Identify which cell holds the provided text, then report its (X, Y) central coordinate. 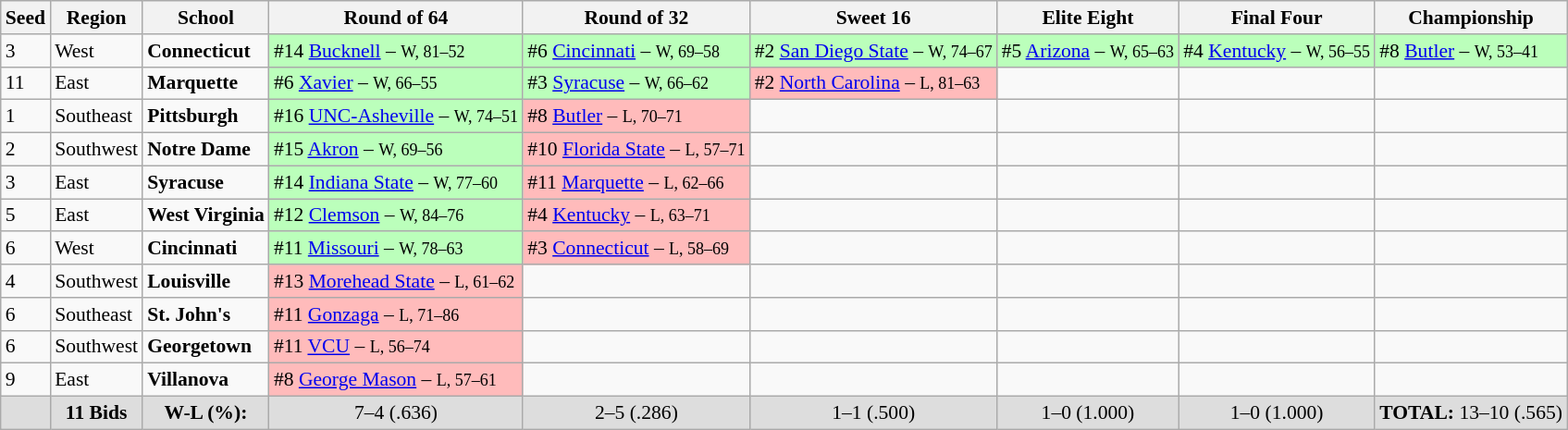
#2 North Carolina – L, 81–63 (873, 83)
#14 Indiana State – W, 77–60 (396, 182)
Connecticut (205, 51)
Sweet 16 (873, 18)
2 (26, 150)
1 (26, 117)
#8 Butler – W, 53–41 (1471, 51)
#15 Akron – W, 69–56 (396, 150)
#6 Xavier – W, 66–55 (396, 83)
Round of 64 (396, 18)
#5 Arizona – W, 65–63 (1088, 51)
St. John's (205, 314)
Louisville (205, 281)
Region (96, 18)
11 (26, 83)
#12 Clemson – W, 84–76 (396, 215)
1–1 (.500) (873, 413)
#11 Marquette – L, 62–66 (636, 182)
9 (26, 380)
Championship (1471, 18)
Seed (26, 18)
#11 Missouri – W, 78–63 (396, 249)
Round of 32 (636, 18)
7–4 (.636) (396, 413)
#10 Florida State – L, 57–71 (636, 150)
#6 Cincinnati – W, 69–58 (636, 51)
#11 Gonzaga – L, 71–86 (396, 314)
#4 Kentucky – W, 56–55 (1277, 51)
Cincinnati (205, 249)
School (205, 18)
#2 San Diego State – W, 74–67 (873, 51)
Marquette (205, 83)
Notre Dame (205, 150)
West Virginia (205, 215)
#11 VCU – L, 56–74 (396, 347)
#3 Connecticut – L, 58–69 (636, 249)
#14 Bucknell – W, 81–52 (396, 51)
#3 Syracuse – W, 66–62 (636, 83)
TOTAL: 13–10 (.565) (1471, 413)
Syracuse (205, 182)
Georgetown (205, 347)
Final Four (1277, 18)
#8 Butler – L, 70–71 (636, 117)
2–5 (.286) (636, 413)
11 Bids (96, 413)
Pittsburgh (205, 117)
#8 George Mason – L, 57–61 (396, 380)
4 (26, 281)
#16 UNC-Asheville – W, 74–51 (396, 117)
#4 Kentucky – L, 63–71 (636, 215)
Elite Eight (1088, 18)
5 (26, 215)
#13 Morehead State – L, 61–62 (396, 281)
Villanova (205, 380)
W-L (%): (205, 413)
